Determine the [x, y] coordinate at the center of the cell enclosing the given text.  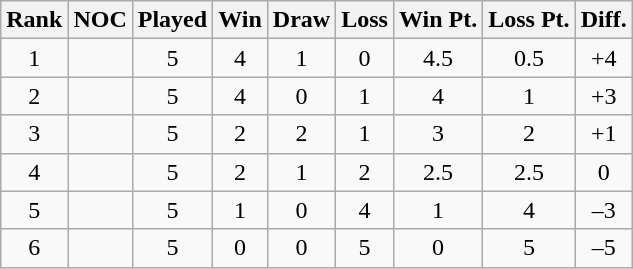
Loss Pt. [529, 20]
–5 [604, 248]
Draw [301, 20]
Win [240, 20]
NOC [100, 20]
Rank [34, 20]
–3 [604, 210]
Diff. [604, 20]
+4 [604, 58]
6 [34, 248]
Win Pt. [438, 20]
Loss [365, 20]
4.5 [438, 58]
0.5 [529, 58]
+1 [604, 134]
Played [172, 20]
+3 [604, 96]
